Scan for the cell matching the given text and deliver its [X, Y] coordinate at center. 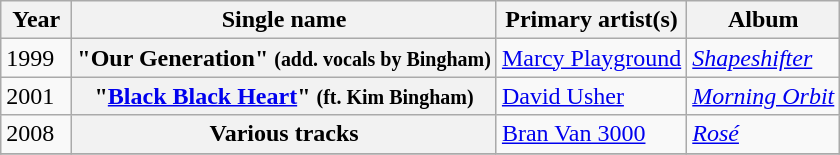
2008 [36, 134]
"Our Generation" (add. vocals by Bingham) [284, 58]
Marcy Playground [591, 58]
Primary artist(s) [591, 20]
Year [36, 20]
Shapeshifter [764, 58]
David Usher [591, 96]
2001 [36, 96]
1999 [36, 58]
Rosé [764, 134]
Album [764, 20]
Morning Orbit [764, 96]
Various tracks [284, 134]
Bran Van 3000 [591, 134]
Single name [284, 20]
"Black Black Heart" (ft. Kim Bingham) [284, 96]
